Return the [x, y] coordinate for the center point of the cell that contains the specified text.  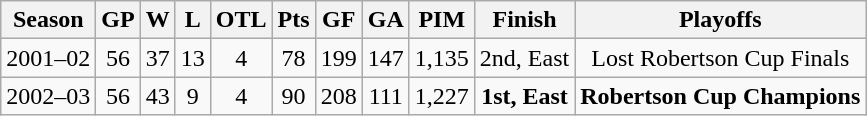
1,227 [442, 96]
W [158, 20]
2002–03 [48, 96]
111 [386, 96]
2001–02 [48, 58]
90 [294, 96]
43 [158, 96]
199 [338, 58]
L [192, 20]
9 [192, 96]
GF [338, 20]
Season [48, 20]
Lost Robertson Cup Finals [720, 58]
208 [338, 96]
78 [294, 58]
37 [158, 58]
GP [118, 20]
GA [386, 20]
Playoffs [720, 20]
Robertson Cup Champions [720, 96]
2nd, East [524, 58]
Pts [294, 20]
PIM [442, 20]
1st, East [524, 96]
13 [192, 58]
1,135 [442, 58]
147 [386, 58]
OTL [241, 20]
Finish [524, 20]
